Identify which cell holds the provided text, then report its (X, Y) central coordinate. 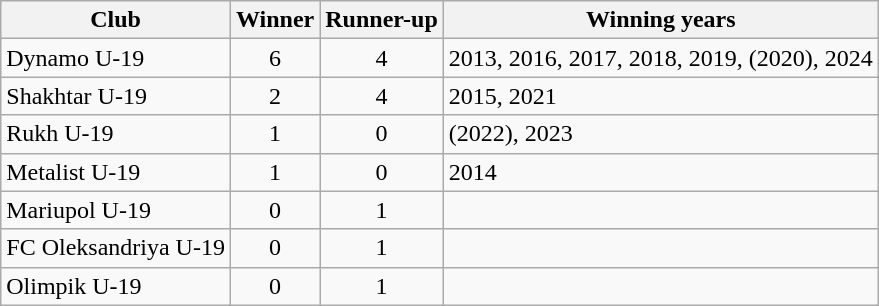
FC Oleksandriya U-19 (116, 248)
Winning years (660, 20)
Dynamo U-19 (116, 58)
2014 (660, 172)
Rukh U-19 (116, 134)
Olimpik U-19 (116, 286)
2015, 2021 (660, 96)
Metalist U-19 (116, 172)
Mariupol U-19 (116, 210)
Club (116, 20)
(2022), 2023 (660, 134)
2013, 2016, 2017, 2018, 2019, (2020), 2024 (660, 58)
6 (274, 58)
Runner-up (382, 20)
Winner (274, 20)
Shakhtar U-19 (116, 96)
2 (274, 96)
